Find where the given text appears and provide that cell's center as (x, y) coordinate. 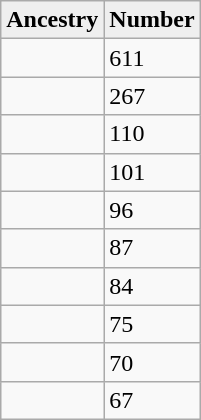
87 (152, 248)
Number (152, 20)
96 (152, 210)
611 (152, 58)
84 (152, 286)
Ancestry (52, 20)
75 (152, 324)
110 (152, 134)
67 (152, 400)
267 (152, 96)
101 (152, 172)
70 (152, 362)
